Locate the cell with the specified text and output its [x, y] center coordinate. 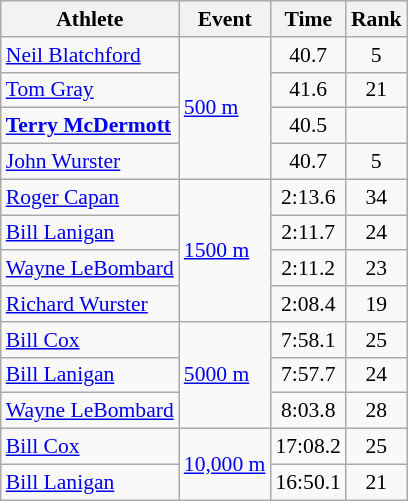
19 [376, 304]
10,000 m [225, 464]
2:08.4 [308, 304]
John Wurster [90, 162]
500 m [225, 108]
17:08.2 [308, 447]
Event [225, 19]
2:11.2 [308, 269]
Rank [376, 19]
5000 m [225, 376]
8:03.8 [308, 411]
Athlete [90, 19]
Richard Wurster [90, 304]
Roger Capan [90, 197]
Terry McDermott [90, 126]
34 [376, 197]
1500 m [225, 250]
Tom Gray [90, 90]
7:58.1 [308, 340]
23 [376, 269]
Neil Blatchford [90, 55]
Time [308, 19]
7:57.7 [308, 375]
2:13.6 [308, 197]
40.5 [308, 126]
41.6 [308, 90]
2:11.7 [308, 233]
16:50.1 [308, 482]
28 [376, 411]
